Scan for the cell matching the given text and deliver its (x, y) coordinate at center. 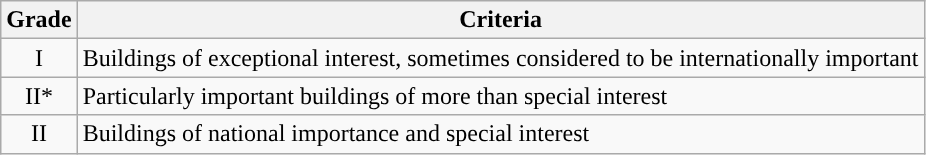
Particularly important buildings of more than special interest (500, 96)
II (39, 134)
Buildings of national importance and special interest (500, 134)
Grade (39, 20)
Criteria (500, 20)
II* (39, 96)
I (39, 58)
Buildings of exceptional interest, sometimes considered to be internationally important (500, 58)
